Capture the cell that displays the provided text and extract its (x, y) central coordinate. 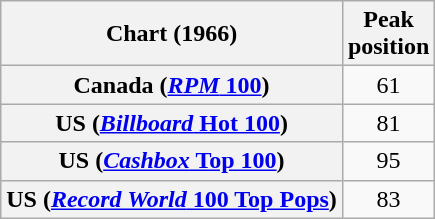
61 (388, 85)
US (Cashbox Top 100) (172, 161)
US (Billboard Hot 100) (172, 123)
Peakposition (388, 34)
83 (388, 199)
Chart (1966) (172, 34)
95 (388, 161)
US (Record World 100 Top Pops) (172, 199)
81 (388, 123)
Canada (RPM 100) (172, 85)
